Provide the [x, y] coordinate of the cell's center where the given text is located.  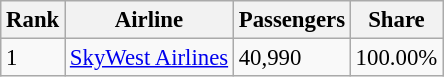
Rank [33, 20]
Passengers [292, 20]
40,990 [292, 58]
100.00% [396, 58]
1 [33, 58]
SkyWest Airlines [150, 58]
Share [396, 20]
Airline [150, 20]
